Pinpoint the cell where the given text exists, returning its (X, Y) midpoint coordinate. 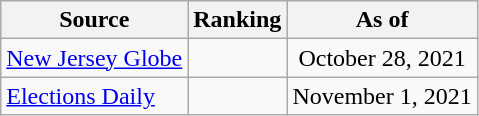
Ranking (238, 20)
Elections Daily (94, 96)
As of (382, 20)
New Jersey Globe (94, 58)
Source (94, 20)
November 1, 2021 (382, 96)
October 28, 2021 (382, 58)
